Return (x, y) of the center of cell containing provided text 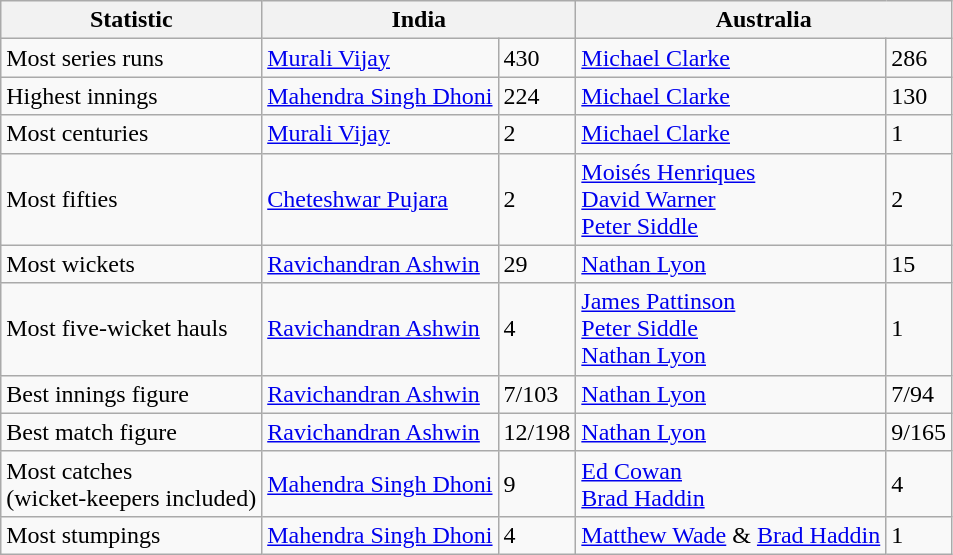
9/165 (919, 432)
9 (537, 484)
Matthew Wade & Brad Haddin (731, 535)
7/94 (919, 394)
Most wickets (132, 264)
Most series runs (132, 58)
Most fifties (132, 199)
Statistic (132, 20)
7/103 (537, 394)
Best innings figure (132, 394)
James PattinsonPeter SiddleNathan Lyon (731, 329)
Most five-wicket hauls (132, 329)
430 (537, 58)
Ed CowanBrad Haddin (731, 484)
286 (919, 58)
12/198 (537, 432)
29 (537, 264)
224 (537, 96)
India (419, 20)
Most catches(wicket-keepers included) (132, 484)
Highest innings (132, 96)
Australia (764, 20)
Most stumpings (132, 535)
130 (919, 96)
Best match figure (132, 432)
Most centuries (132, 134)
Moisés HenriquesDavid WarnerPeter Siddle (731, 199)
15 (919, 264)
Cheteshwar Pujara (380, 199)
